Scan for the cell matching the given text and deliver its (X, Y) coordinate at center. 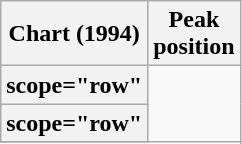
Chart (1994) (74, 34)
Peakposition (194, 34)
